Identify which cell holds the provided text, then report its [x, y] central coordinate. 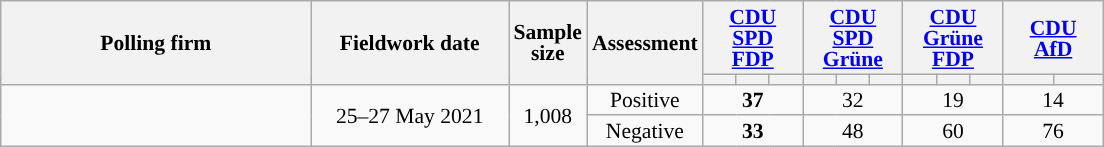
14 [1053, 100]
76 [1053, 132]
CDUGrüneFDP [953, 38]
Fieldwork date [410, 42]
Negative [645, 132]
Polling firm [156, 42]
19 [953, 100]
Assessment [645, 42]
Positive [645, 100]
CDUAfD [1053, 38]
32 [853, 100]
CDUSPDFDP [753, 38]
48 [853, 132]
60 [953, 132]
CDUSPDGrüne [853, 38]
1,008 [547, 115]
25–27 May 2021 [410, 115]
Samplesize [547, 42]
37 [753, 100]
33 [753, 132]
